Output the [x, y] coordinate of the center of the cell containing the given text.  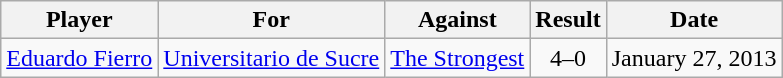
The Strongest [458, 58]
Against [458, 20]
Player [80, 20]
Result [568, 20]
Universitario de Sucre [272, 58]
For [272, 20]
Eduardo Fierro [80, 58]
January 27, 2013 [694, 58]
4–0 [568, 58]
Date [694, 20]
